Pinpoint the cell where the given text exists, returning its (X, Y) midpoint coordinate. 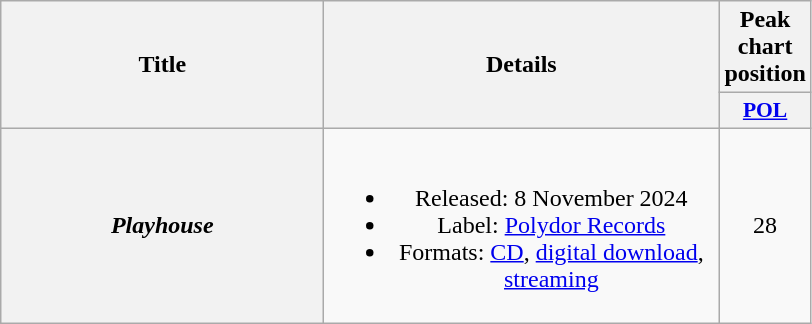
Playhouse (162, 225)
Details (522, 65)
POL (765, 111)
Peak chart position (765, 47)
Released: 8 November 2024Label: Polydor RecordsFormats: CD, digital download, streaming (522, 225)
28 (765, 225)
Title (162, 65)
